Determine the [X, Y] coordinate at the center of the cell enclosing the given text.  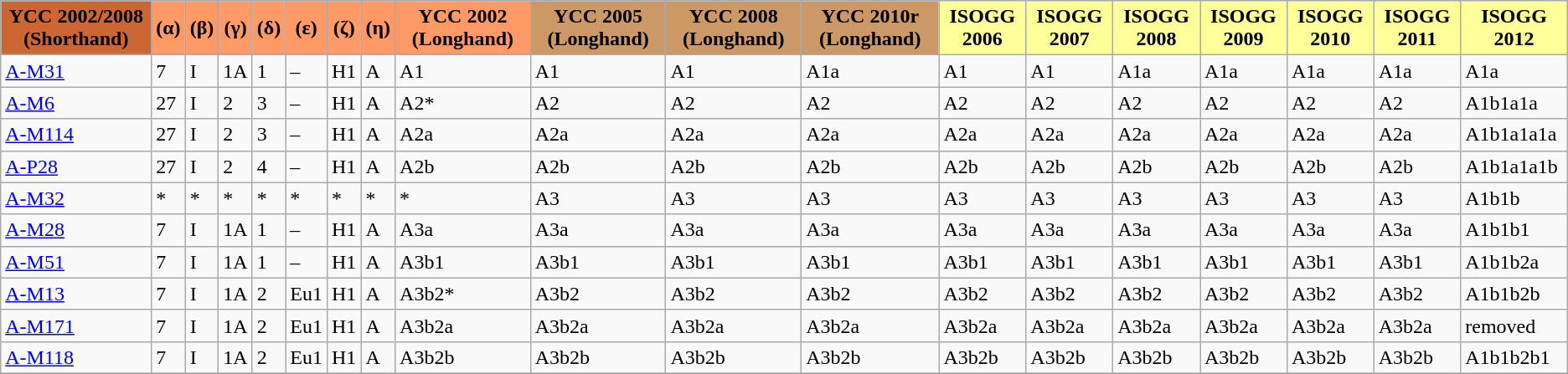
A3b2* [463, 294]
ISOGG 2009 [1243, 28]
A-M51 [76, 262]
(η) [379, 28]
YCC 2008 (Longhand) [734, 28]
ISOGG 2012 [1514, 28]
(γ) [235, 28]
ISOGG 2011 [1417, 28]
A1b1b2b1 [1514, 357]
A1b1b1 [1514, 230]
A1b1a1a1b [1514, 167]
A1b1a1a1a [1514, 135]
A-M28 [76, 230]
(δ) [269, 28]
A-M31 [76, 71]
YCC 2002/2008 (Shorthand) [76, 28]
(ζ) [343, 28]
A2* [463, 103]
YCC 2002 (Longhand) [463, 28]
(β) [202, 28]
A1b1b2b [1514, 294]
A-M13 [76, 294]
A-M171 [76, 325]
ISOGG 2008 [1157, 28]
ISOGG 2007 [1070, 28]
A1b1a1a [1514, 103]
ISOGG 2006 [983, 28]
A-P28 [76, 167]
removed [1514, 325]
A-M114 [76, 135]
A-M32 [76, 198]
ISOGG 2010 [1330, 28]
(ε) [307, 28]
A1b1b2a [1514, 262]
(α) [168, 28]
A-M118 [76, 357]
4 [269, 167]
YCC 2010r (Longhand) [870, 28]
A1b1b [1514, 198]
YCC 2005 (Longhand) [598, 28]
A-M6 [76, 103]
